Identify which cell holds the provided text, then report its [X, Y] central coordinate. 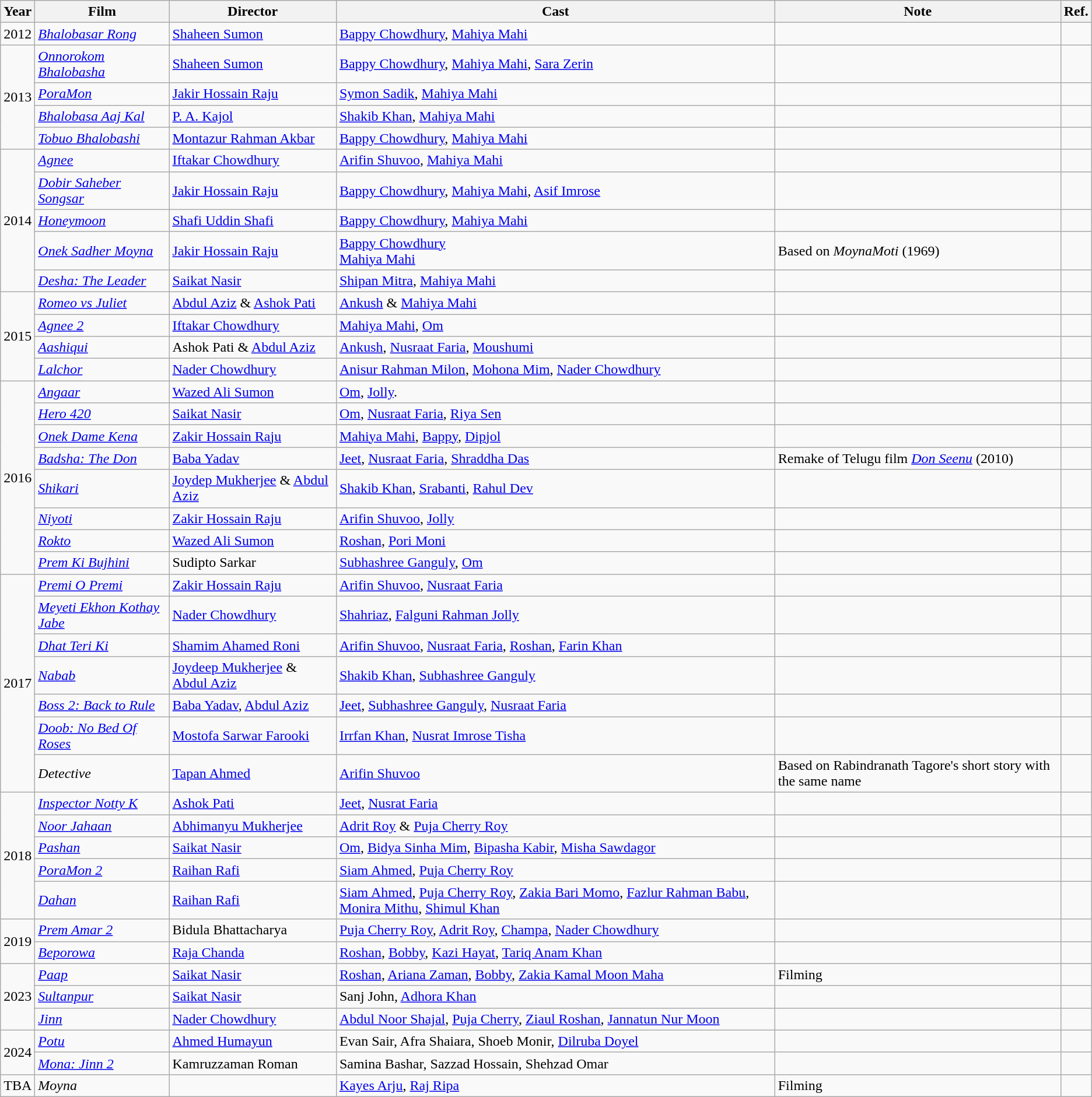
Tobuo Bhalobashi [102, 138]
Arifin Shuvoo, Nusraat Faria, Roshan, Farin Khan [555, 645]
Shakib Khan, Subhashree Ganguly [555, 675]
Pashan [102, 848]
Prem Ki Bujhini [102, 563]
Moyna [102, 1085]
Prem Amar 2 [102, 930]
Roshan, Pori Moni [555, 541]
Remake of Telugu film Don Seenu (2010) [918, 458]
Bidula Bhattacharya [253, 930]
Bappy ChowdhuryMahiya Mahi [555, 251]
Mona: Jinn 2 [102, 1063]
Ref. [1076, 12]
Joydep Mukherjee & Abdul Aziz [253, 489]
Jinn [102, 1019]
Abdul Aziz & Ashok Pati [253, 303]
Niyoti [102, 518]
Abhimanyu Mukherjee [253, 826]
Inspector Notty K [102, 804]
Om, Bidya Sinha Mim, Bipasha Kabir, Misha Sawdagor [555, 848]
Doob: No Bed Of Roses [102, 735]
Desha: The Leader [102, 281]
Mostofa Sarwar Farooki [253, 735]
Cast [555, 12]
2015 [17, 336]
Badsha: The Don [102, 458]
Film [102, 12]
Symon Sadik, Mahiya Mahi [555, 94]
Om, Nusraat Faria, Riya Sen [555, 414]
Sudipto Sarkar [253, 563]
Shikari [102, 489]
Arifin Shuvoo, Jolly [555, 518]
Baba Yadav, Abdul Aziz [253, 705]
Note [918, 12]
Ashok Pati & Abdul Aziz [253, 348]
Based on MoynaMoti (1969) [918, 251]
Ankush, Nusraat Faria, Moushumi [555, 348]
Anisur Rahman Milon, Mohona Mim, Nader Chowdhury [555, 370]
Sultanpur [102, 997]
Arifin Shuvoo [555, 773]
2012 [17, 34]
Based on Rabindranath Tagore's short story with the same name [918, 773]
Premi O Premi [102, 585]
Adrit Roy & Puja Cherry Roy [555, 826]
Meyeti Ekhon Kothay Jabe [102, 615]
2014 [17, 220]
Year [17, 12]
2016 [17, 478]
Shipan Mitra, Mahiya Mahi [555, 281]
Shafi Uddin Shafi [253, 220]
Shahriaz, Falguni Rahman Jolly [555, 615]
Jeet, Nusraat Faria, Shraddha Das [555, 458]
Ashok Pati [253, 804]
Detective [102, 773]
Shamim Ahamed Roni [253, 645]
Director [253, 12]
Mahiya Mahi, Om [555, 325]
Jeet, Nusrat Faria [555, 804]
Angaar [102, 392]
Abdul Noor Shajal, Puja Cherry, Ziaul Roshan, Jannatun Nur Moon [555, 1019]
Rokto [102, 541]
Roshan, Bobby, Kazi Hayat, Tariq Anam Khan [555, 952]
2019 [17, 941]
Onek Dame Kena [102, 436]
Siam Ahmed, Puja Cherry Roy [555, 870]
Evan Sair, Afra Shaiara, Shoeb Monir, Dilruba Doyel [555, 1041]
Beporowa [102, 952]
Hero 420 [102, 414]
Honeymoon [102, 220]
Lalchor [102, 370]
Arifin Shuvoo, Mahiya Mahi [555, 160]
Subhashree Ganguly, Om [555, 563]
Noor Jahaan [102, 826]
Sanj John, Adhora Khan [555, 997]
Roshan, Ariana Zaman, Bobby, Zakia Kamal Moon Maha [555, 975]
PoraMon [102, 94]
Tapan Ahmed [253, 773]
Dobir Saheber Songsar [102, 190]
Shakib Khan, Srabanti, Rahul Dev [555, 489]
2013 [17, 97]
Dahan [102, 900]
Kamruzzaman Roman [253, 1063]
2017 [17, 683]
Bappy Chowdhury, Mahiya Mahi, Asif Imrose [555, 190]
Om, Jolly. [555, 392]
Puja Cherry Roy, Adrit Roy, Champa, Nader Chowdhury [555, 930]
Onek Sadher Moyna [102, 251]
Baba Yadav [253, 458]
Irrfan Khan, Nusrat Imrose Tisha [555, 735]
Montazur Rahman Akbar [253, 138]
Agnee [102, 160]
Aashiqui [102, 348]
TBA [17, 1085]
Samina Bashar, Sazzad Hossain, Shehzad Omar [555, 1063]
Kayes Arju, Raj Ripa [555, 1085]
Bhalobasa Aaj Kal [102, 116]
Bappy Chowdhury, Mahiya Mahi, Sara Zerin [555, 64]
P. A. Kajol [253, 116]
Joydeep Mukherjee & Abdul Aziz [253, 675]
Romeo vs Juliet [102, 303]
Ahmed Humayun [253, 1041]
Boss 2: Back to Rule [102, 705]
Shakib Khan, Mahiya Mahi [555, 116]
Dhat Teri Ki [102, 645]
Mahiya Mahi, Bappy, Dipjol [555, 436]
PoraMon 2 [102, 870]
Nabab [102, 675]
2024 [17, 1052]
Raja Chanda [253, 952]
Bhalobasar Rong [102, 34]
2023 [17, 997]
Arifin Shuvoo, Nusraat Faria [555, 585]
Ankush & Mahiya Mahi [555, 303]
Onnorokom Bhalobasha [102, 64]
Siam Ahmed, Puja Cherry Roy, Zakia Bari Momo, Fazlur Rahman Babu, Monira Mithu, Shimul Khan [555, 900]
Agnee 2 [102, 325]
Potu [102, 1041]
Paap [102, 975]
Jeet, Subhashree Ganguly, Nusraat Faria [555, 705]
2018 [17, 856]
